Provide the (X, Y) coordinate of the cell's center where the given text is located.  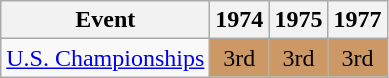
U.S. Championships (106, 58)
1974 (240, 20)
1977 (358, 20)
1975 (298, 20)
Event (106, 20)
